Find where the given text appears and provide that cell's center as [X, Y] coordinate. 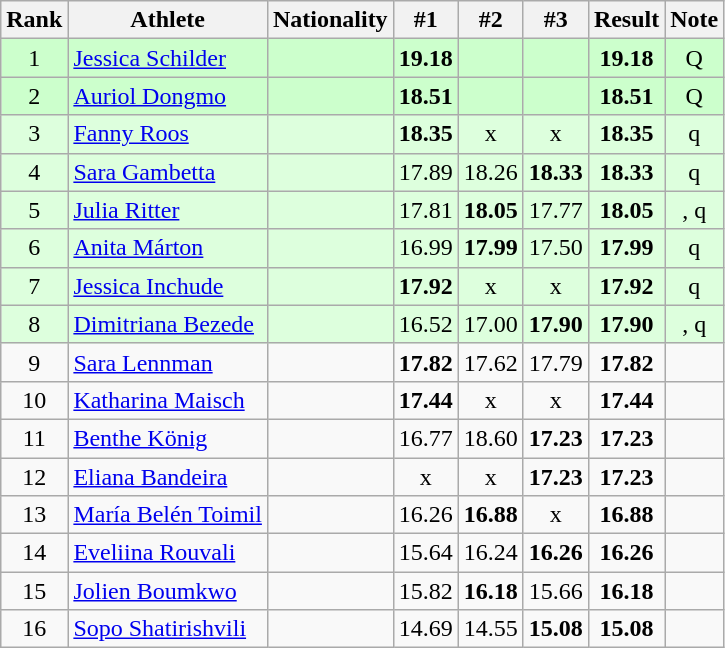
17.79 [556, 362]
#2 [490, 20]
2 [34, 96]
Sara Lennman [168, 362]
1 [34, 58]
16.24 [490, 553]
Dimitriana Bezede [168, 324]
Benthe König [168, 438]
Nationality [330, 20]
6 [34, 248]
17.50 [556, 248]
Sopo Shatirishvili [168, 629]
18.60 [490, 438]
Eliana Bandeira [168, 477]
Julia Ritter [168, 210]
12 [34, 477]
Anita Márton [168, 248]
15.66 [556, 591]
14.69 [426, 629]
17.62 [490, 362]
16.77 [426, 438]
5 [34, 210]
Katharina Maisch [168, 400]
16.52 [426, 324]
#3 [556, 20]
Note [694, 20]
16 [34, 629]
Sara Gambetta [168, 172]
15.64 [426, 553]
8 [34, 324]
4 [34, 172]
Fanny Roos [168, 134]
11 [34, 438]
Jolien Boumkwo [168, 591]
7 [34, 286]
Result [626, 20]
17.00 [490, 324]
Jessica Inchude [168, 286]
14.55 [490, 629]
3 [34, 134]
18.26 [490, 172]
15.82 [426, 591]
17.81 [426, 210]
17.77 [556, 210]
13 [34, 515]
Jessica Schilder [168, 58]
14 [34, 553]
15 [34, 591]
#1 [426, 20]
17.89 [426, 172]
9 [34, 362]
10 [34, 400]
Athlete [168, 20]
María Belén Toimil [168, 515]
Auriol Dongmo [168, 96]
16.99 [426, 248]
Eveliina Rouvali [168, 553]
Rank [34, 20]
